Capture the cell that displays the provided text and extract its (x, y) central coordinate. 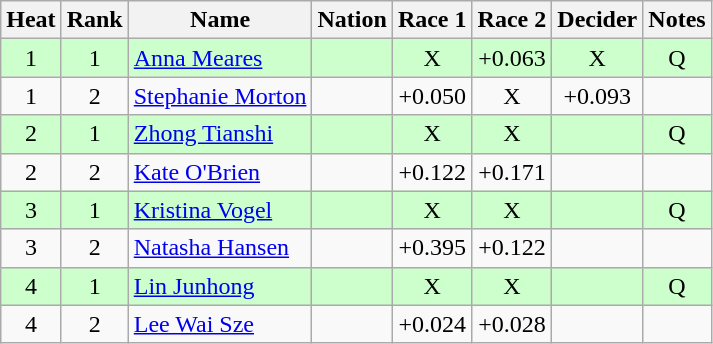
Race 1 (432, 20)
Kate O'Brien (220, 172)
+0.093 (598, 96)
Race 2 (512, 20)
Stephanie Morton (220, 96)
+0.050 (432, 96)
Heat (31, 20)
Kristina Vogel (220, 210)
Rank (94, 20)
Name (220, 20)
+0.063 (512, 58)
Decider (598, 20)
Lee Wai Sze (220, 324)
Notes (677, 20)
Zhong Tianshi (220, 134)
Lin Junhong (220, 286)
+0.395 (432, 248)
Natasha Hansen (220, 248)
Nation (352, 20)
Anna Meares (220, 58)
+0.028 (512, 324)
+0.024 (432, 324)
+0.171 (512, 172)
